Pinpoint the cell where the given text exists, returning its [x, y] midpoint coordinate. 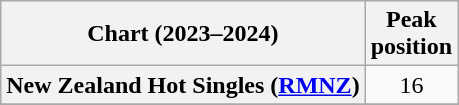
16 [411, 85]
New Zealand Hot Singles (RMNZ) [183, 85]
Chart (2023–2024) [183, 34]
Peakposition [411, 34]
